Search for the cell housing the specified text and yield its [x, y] center coordinate. 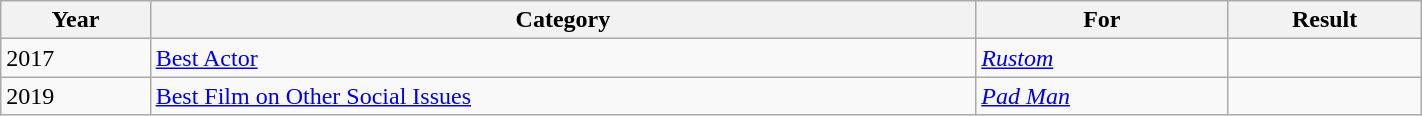
For [1102, 20]
Best Film on Other Social Issues [563, 96]
2017 [76, 58]
Rustom [1102, 58]
Best Actor [563, 58]
2019 [76, 96]
Result [1324, 20]
Year [76, 20]
Pad Man [1102, 96]
Category [563, 20]
